Find where the given text appears and provide that cell's center as (x, y) coordinate. 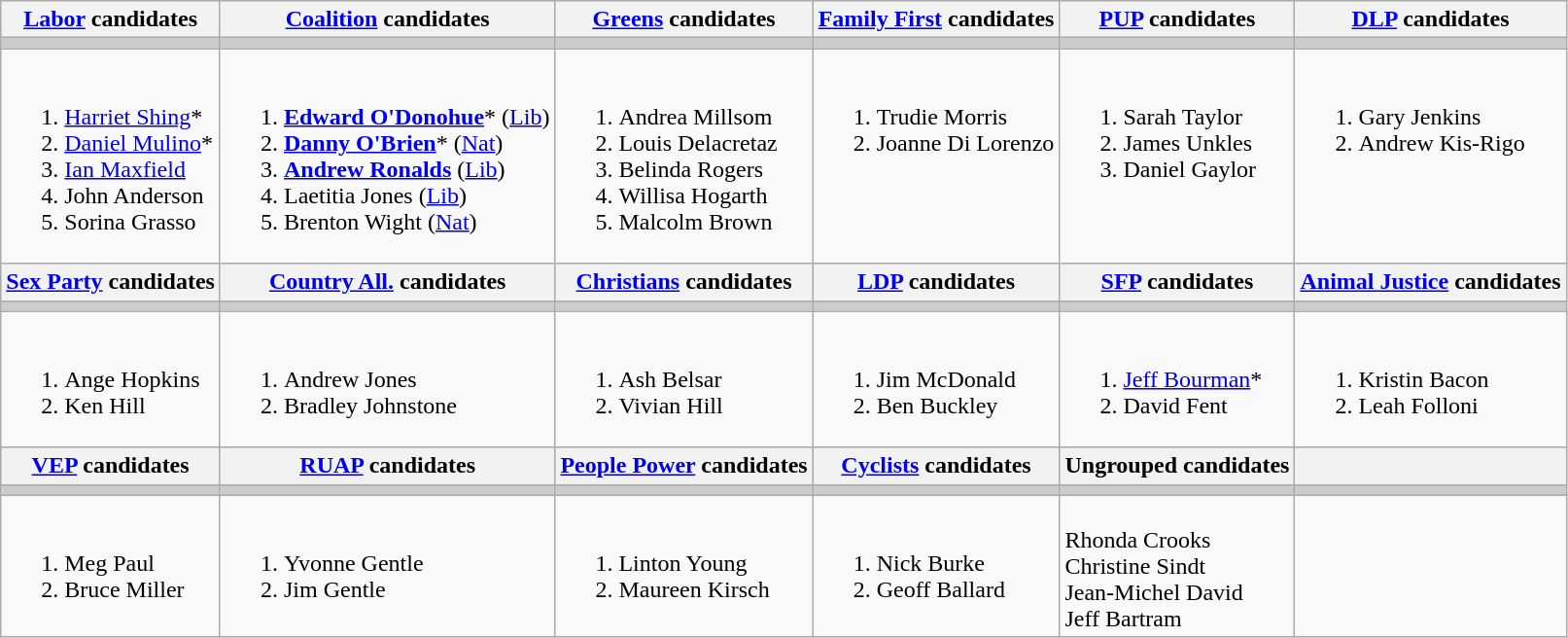
Jeff Bourman*David Fent (1177, 379)
Meg PaulBruce Miller (111, 566)
Ash BelsarVivian Hill (684, 379)
LDP candidates (936, 282)
PUP candidates (1177, 19)
Andrew JonesBradley Johnstone (387, 379)
Kristin BaconLeah Folloni (1431, 379)
Yvonne GentleJim Gentle (387, 566)
Rhonda Crooks Christine Sindt Jean-Michel David Jeff Bartram (1177, 566)
Animal Justice candidates (1431, 282)
DLP candidates (1431, 19)
Labor candidates (111, 19)
Sex Party candidates (111, 282)
Jim McDonaldBen Buckley (936, 379)
Greens candidates (684, 19)
People Power candidates (684, 466)
Andrea MillsomLouis DelacretazBelinda RogersWillisa HogarthMalcolm Brown (684, 156)
Harriet Shing*Daniel Mulino*Ian MaxfieldJohn AndersonSorina Grasso (111, 156)
Trudie MorrisJoanne Di Lorenzo (936, 156)
Coalition candidates (387, 19)
Country All. candidates (387, 282)
Linton YoungMaureen Kirsch (684, 566)
Nick BurkeGeoff Ballard (936, 566)
SFP candidates (1177, 282)
VEP candidates (111, 466)
Ange HopkinsKen Hill (111, 379)
Family First candidates (936, 19)
Edward O'Donohue* (Lib)Danny O'Brien* (Nat)Andrew Ronalds (Lib)Laetitia Jones (Lib)Brenton Wight (Nat) (387, 156)
Christians candidates (684, 282)
Ungrouped candidates (1177, 466)
Cyclists candidates (936, 466)
RUAP candidates (387, 466)
Sarah TaylorJames UnklesDaniel Gaylor (1177, 156)
Gary JenkinsAndrew Kis-Rigo (1431, 156)
